Capture the cell that displays the provided text and extract its (x, y) central coordinate. 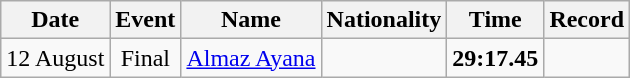
Almaz Ayana (251, 58)
Time (496, 20)
Nationality (384, 20)
Event (146, 20)
12 August (56, 58)
Final (146, 58)
Date (56, 20)
Record (587, 20)
29:17.45 (496, 58)
Name (251, 20)
